Capture the cell that displays the provided text and extract its (x, y) central coordinate. 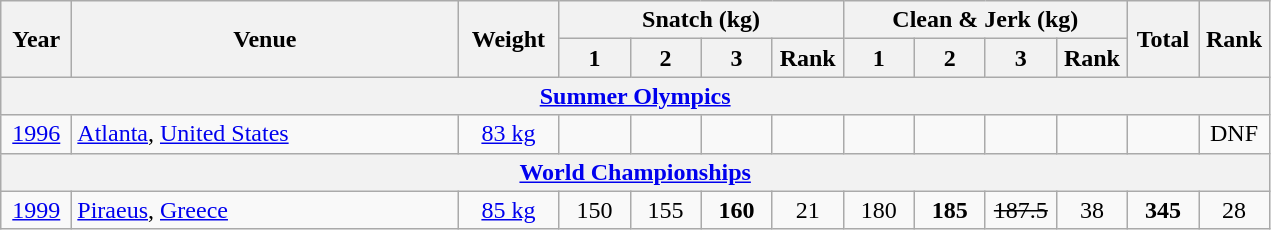
Venue (265, 39)
28 (1234, 210)
Summer Olympics (636, 96)
World Championships (636, 172)
Snatch (kg) (701, 20)
180 (878, 210)
Piraeus, Greece (265, 210)
85 kg (508, 210)
Total (1162, 39)
187.5 (1020, 210)
38 (1092, 210)
160 (736, 210)
Year (36, 39)
1999 (36, 210)
185 (950, 210)
Clean & Jerk (kg) (985, 20)
DNF (1234, 134)
Weight (508, 39)
Atlanta, United States (265, 134)
21 (808, 210)
150 (594, 210)
1996 (36, 134)
155 (666, 210)
345 (1162, 210)
83 kg (508, 134)
